Detect which cell encompasses the target text, then output its (x, y) center coordinate. 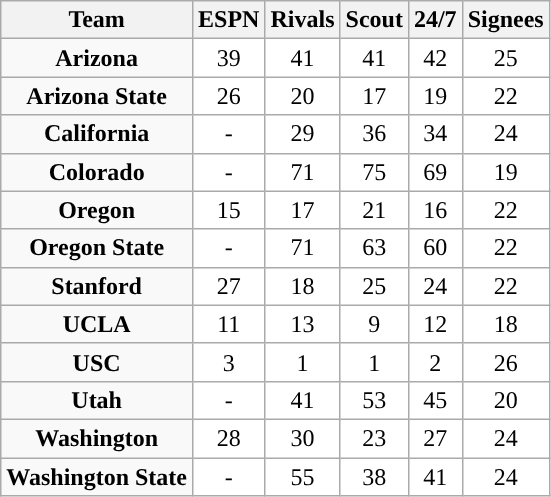
16 (435, 210)
Oregon State (97, 248)
34 (435, 134)
15 (229, 210)
Utah (97, 400)
13 (302, 324)
24/7 (435, 20)
3 (229, 362)
Stanford (97, 286)
Signees (506, 20)
53 (374, 400)
42 (435, 58)
60 (435, 248)
45 (435, 400)
39 (229, 58)
12 (435, 324)
Colorado (97, 172)
28 (229, 438)
Arizona State (97, 96)
63 (374, 248)
USC (97, 362)
11 (229, 324)
21 (374, 210)
ESPN (229, 20)
9 (374, 324)
UCLA (97, 324)
75 (374, 172)
Washington State (97, 477)
29 (302, 134)
2 (435, 362)
Oregon (97, 210)
38 (374, 477)
55 (302, 477)
Washington (97, 438)
69 (435, 172)
30 (302, 438)
Arizona (97, 58)
Team (97, 20)
23 (374, 438)
Scout (374, 20)
California (97, 134)
36 (374, 134)
Rivals (302, 20)
